Determine the [x, y] coordinate at the center of the cell enclosing the given text.  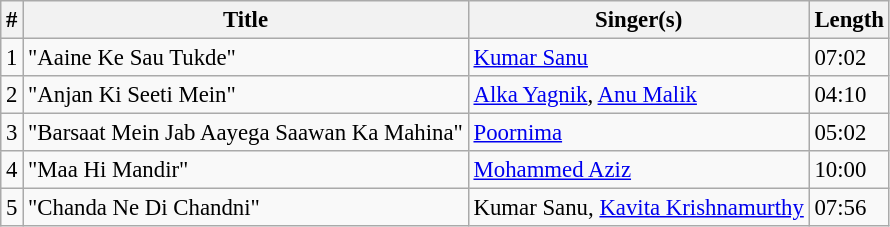
04:10 [849, 95]
"Chanda Ne Di Chandni" [246, 208]
5 [12, 208]
Alka Yagnik, Anu Malik [638, 95]
Title [246, 20]
1 [12, 58]
"Barsaat Mein Jab Aayega Saawan Ka Mahina" [246, 133]
"Anjan Ki Seeti Mein" [246, 95]
Length [849, 20]
Singer(s) [638, 20]
Poornima [638, 133]
05:02 [849, 133]
"Aaine Ke Sau Tukde" [246, 58]
4 [12, 170]
2 [12, 95]
"Maa Hi Mandir" [246, 170]
3 [12, 133]
Kumar Sanu [638, 58]
07:56 [849, 208]
07:02 [849, 58]
Kumar Sanu, Kavita Krishnamurthy [638, 208]
Mohammed Aziz [638, 170]
# [12, 20]
10:00 [849, 170]
